For the text-containing cell, return its midpoint in [X, Y] coordinate format. 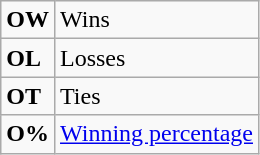
Winning percentage [156, 134]
OL [28, 58]
Losses [156, 58]
Ties [156, 96]
Wins [156, 20]
O% [28, 134]
OW [28, 20]
OT [28, 96]
